Return [x, y] of the center of cell containing provided text 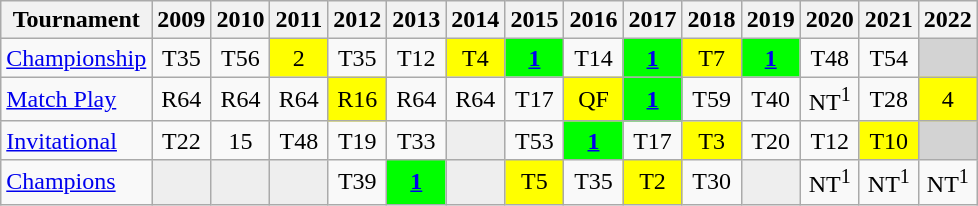
Champions [76, 182]
2 [299, 58]
2010 [240, 20]
T4 [476, 58]
2015 [534, 20]
T28 [888, 100]
QF [594, 100]
T20 [770, 140]
15 [240, 140]
T5 [534, 182]
T2 [652, 182]
2021 [888, 20]
Invitational [76, 140]
2016 [594, 20]
2018 [712, 20]
T53 [534, 140]
R16 [358, 100]
4 [948, 100]
2017 [652, 20]
2014 [476, 20]
T33 [416, 140]
T30 [712, 182]
T39 [358, 182]
T40 [770, 100]
2013 [416, 20]
T59 [712, 100]
Tournament [76, 20]
T22 [182, 140]
2022 [948, 20]
T3 [712, 140]
T54 [888, 58]
2012 [358, 20]
T10 [888, 140]
2011 [299, 20]
2020 [830, 20]
Match Play [76, 100]
T14 [594, 58]
2019 [770, 20]
T19 [358, 140]
T7 [712, 58]
T56 [240, 58]
2009 [182, 20]
Championship [76, 58]
